Scan for the cell matching the given text and deliver its (X, Y) coordinate at center. 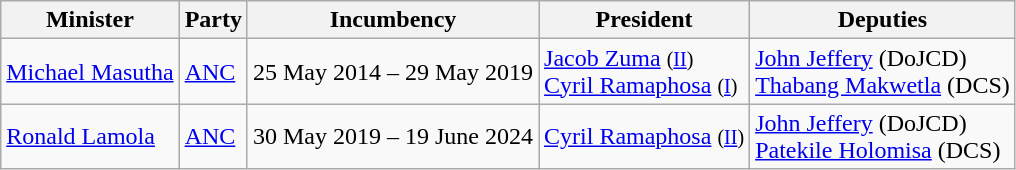
25 May 2014 – 29 May 2019 (392, 72)
President (644, 20)
Jacob Zuma (II)Cyril Ramaphosa (I) (644, 72)
John Jeffery (DoJCD)Thabang Makwetla (DCS) (883, 72)
Party (213, 20)
Incumbency (392, 20)
Ronald Lamola (90, 136)
30 May 2019 – 19 June 2024 (392, 136)
Deputies (883, 20)
Michael Masutha (90, 72)
John Jeffery (DoJCD)Patekile Holomisa (DCS) (883, 136)
Minister (90, 20)
Cyril Ramaphosa (II) (644, 136)
